Provide the (x, y) coordinate of the cell's center where the given text is located.  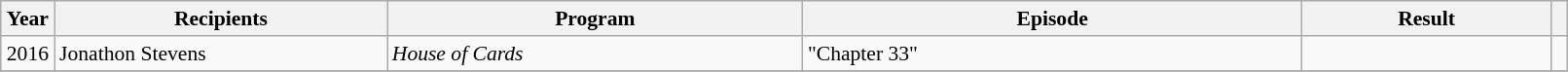
Recipients (221, 18)
House of Cards (596, 54)
"Chapter 33" (1053, 54)
Program (596, 18)
Jonathon Stevens (221, 54)
Result (1426, 18)
Episode (1053, 18)
2016 (27, 54)
Year (27, 18)
